Pinpoint the cell where the given text exists, returning its [X, Y] midpoint coordinate. 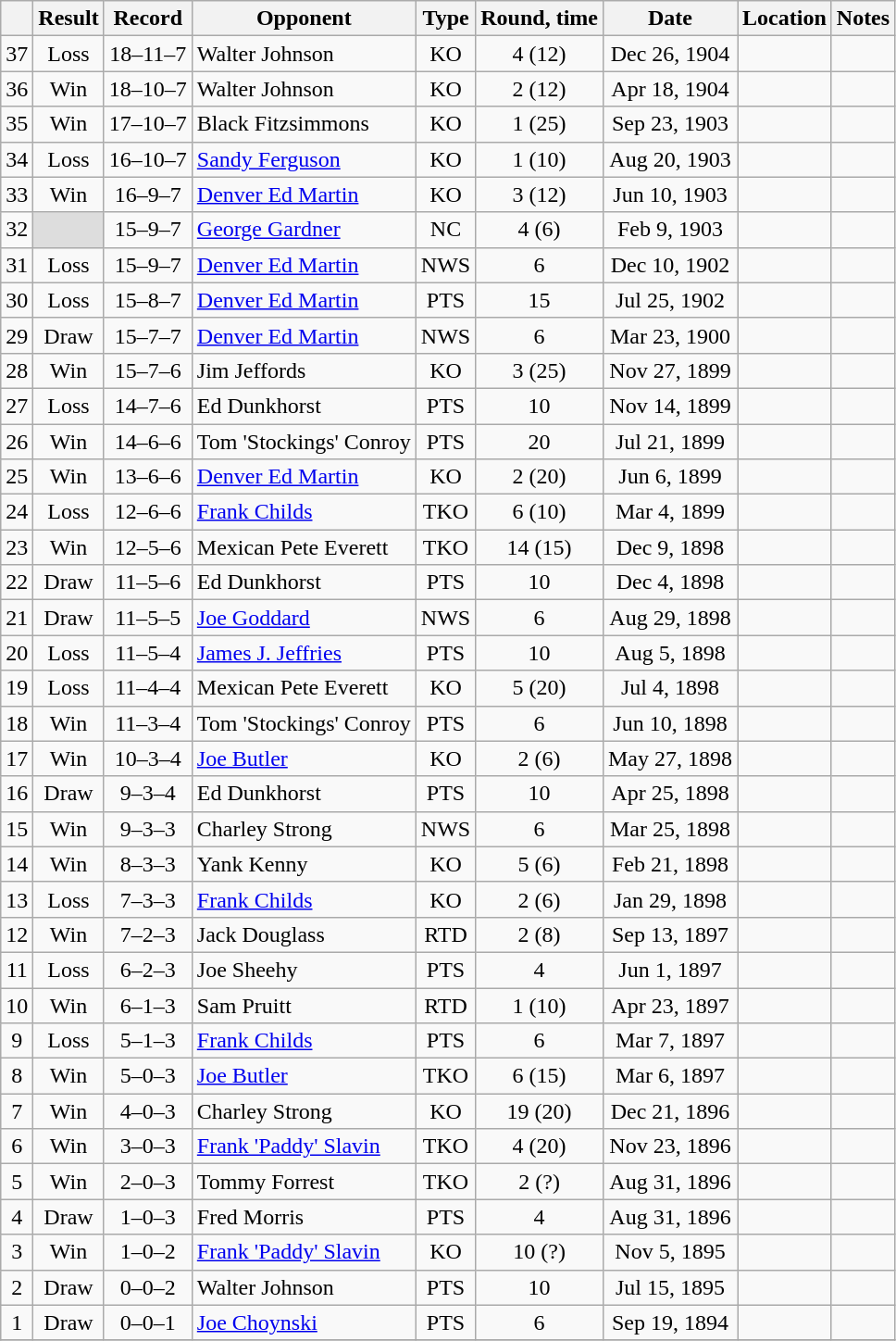
5–1–3 [148, 1041]
Sam Pruitt [304, 1005]
10 (?) [540, 1252]
Feb 21, 1898 [670, 864]
Dec 9, 1898 [670, 547]
Dec 21, 1896 [670, 1111]
0–0–2 [148, 1287]
17 [17, 758]
Dec 26, 1904 [670, 54]
Jim Jeffords [304, 370]
Black Fitzsimmons [304, 124]
31 [17, 265]
4 (6) [540, 230]
Joe Choynski [304, 1322]
5–0–3 [148, 1076]
19 [17, 688]
Mar 4, 1899 [670, 512]
13 [17, 899]
Mar 23, 1900 [670, 335]
Aug 29, 1898 [670, 618]
4 (12) [540, 54]
1–0–3 [148, 1217]
7–2–3 [148, 934]
Opponent [304, 19]
8–3–3 [148, 864]
1 (25) [540, 124]
4 (20) [540, 1147]
May 27, 1898 [670, 758]
12–6–6 [148, 512]
36 [17, 89]
Round, time [540, 19]
3–0–3 [148, 1147]
Joe Goddard [304, 618]
29 [17, 335]
16–9–7 [148, 194]
Nov 14, 1899 [670, 406]
2 (?) [540, 1182]
Apr 23, 1897 [670, 1005]
0–0–1 [148, 1322]
22 [17, 583]
15–7–7 [148, 335]
Nov 23, 1896 [670, 1147]
Aug 20, 1903 [670, 159]
15–7–6 [148, 370]
Jul 25, 1902 [670, 300]
5 (6) [540, 864]
2 (20) [540, 477]
11–5–5 [148, 618]
Location [785, 19]
15–8–7 [148, 300]
Sep 13, 1897 [670, 934]
Sep 19, 1894 [670, 1322]
Mar 25, 1898 [670, 829]
Jun 10, 1898 [670, 723]
12–5–6 [148, 547]
George Gardner [304, 230]
Dec 4, 1898 [670, 583]
11–4–4 [148, 688]
Date [670, 19]
Result [68, 19]
28 [17, 370]
Fred Morris [304, 1217]
Apr 18, 1904 [670, 89]
1 [17, 1322]
Nov 27, 1899 [670, 370]
Record [148, 19]
NC [445, 230]
14 [17, 864]
6 (15) [540, 1076]
Jun 1, 1897 [670, 970]
6–2–3 [148, 970]
Joe Sheehy [304, 970]
1–0–2 [148, 1252]
33 [17, 194]
Notes [863, 19]
34 [17, 159]
Dec 10, 1902 [670, 265]
7 [17, 1111]
Jack Douglass [304, 934]
19 (20) [540, 1111]
Jan 29, 1898 [670, 899]
3 (12) [540, 194]
5 (20) [540, 688]
Jul 21, 1899 [670, 442]
3 (25) [540, 370]
11–3–4 [148, 723]
32 [17, 230]
Yank Kenny [304, 864]
5 [17, 1182]
14 (15) [540, 547]
24 [17, 512]
3 [17, 1252]
Jul 4, 1898 [670, 688]
13–6–6 [148, 477]
25 [17, 477]
Type [445, 19]
9–3–4 [148, 794]
11–5–4 [148, 653]
4–0–3 [148, 1111]
Jul 15, 1895 [670, 1287]
Sep 23, 1903 [670, 124]
16 [17, 794]
26 [17, 442]
18–11–7 [148, 54]
Tommy Forrest [304, 1182]
2–0–3 [148, 1182]
12 [17, 934]
10–3–4 [148, 758]
11 [17, 970]
30 [17, 300]
2 [17, 1287]
7–3–3 [148, 899]
21 [17, 618]
14–7–6 [148, 406]
Mar 7, 1897 [670, 1041]
Sandy Ferguson [304, 159]
Aug 5, 1898 [670, 653]
18–10–7 [148, 89]
6–1–3 [148, 1005]
2 (12) [540, 89]
9–3–3 [148, 829]
6 (10) [540, 512]
35 [17, 124]
14–6–6 [148, 442]
James J. Jeffries [304, 653]
Mar 6, 1897 [670, 1076]
27 [17, 406]
Nov 5, 1895 [670, 1252]
Apr 25, 1898 [670, 794]
17–10–7 [148, 124]
11–5–6 [148, 583]
16–10–7 [148, 159]
23 [17, 547]
Jun 10, 1903 [670, 194]
Jun 6, 1899 [670, 477]
8 [17, 1076]
2 (8) [540, 934]
18 [17, 723]
Feb 9, 1903 [670, 230]
37 [17, 54]
9 [17, 1041]
